Scan for the cell matching the given text and deliver its [X, Y] coordinate at center. 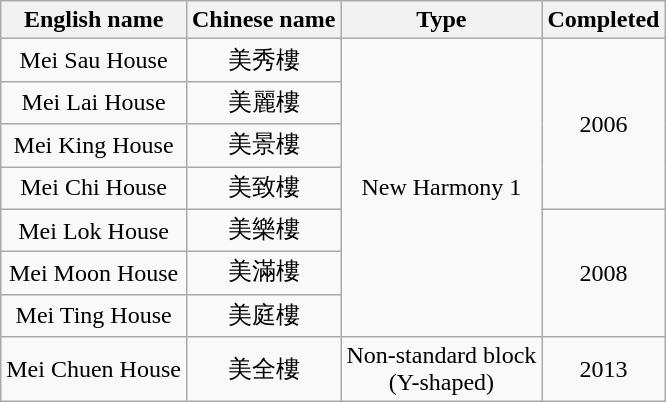
2013 [604, 370]
美樂樓 [263, 230]
English name [94, 20]
美致樓 [263, 188]
Mei Sau House [94, 60]
Mei King House [94, 146]
Non-standard block(Y-shaped) [442, 370]
Mei Chi House [94, 188]
美滿樓 [263, 274]
Mei Moon House [94, 274]
美麗樓 [263, 102]
2008 [604, 273]
Type [442, 20]
Completed [604, 20]
2006 [604, 124]
Mei Lai House [94, 102]
Chinese name [263, 20]
美秀樓 [263, 60]
New Harmony 1 [442, 188]
Mei Chuen House [94, 370]
Mei Lok House [94, 230]
美全樓 [263, 370]
美景樓 [263, 146]
Mei Ting House [94, 316]
美庭樓 [263, 316]
